Return the [X, Y] coordinate for the center point of the cell that contains the specified text.  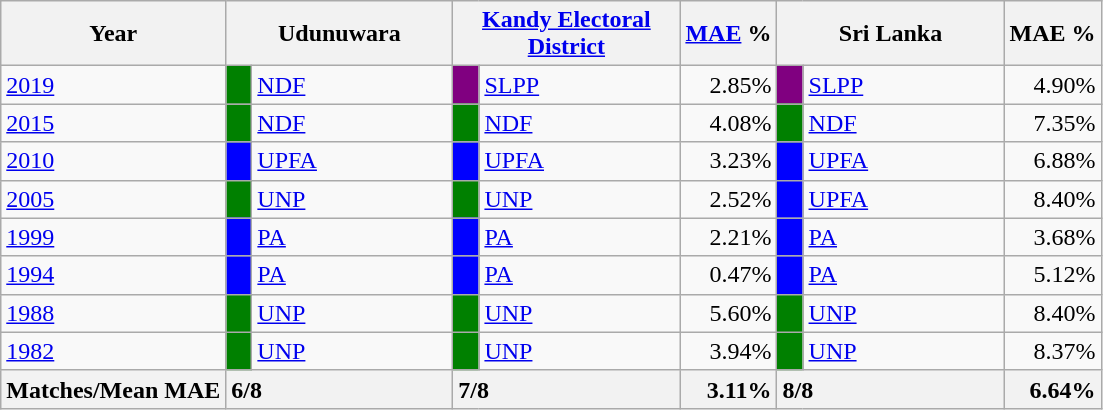
Kandy Electoral District [566, 34]
3.68% [1052, 237]
2.85% [728, 85]
4.90% [1052, 85]
4.08% [728, 123]
1982 [114, 351]
2019 [114, 85]
0.47% [728, 275]
1999 [114, 237]
2010 [114, 161]
Udunuwara [340, 34]
7.35% [1052, 123]
7/8 [566, 389]
1994 [114, 275]
3.11% [728, 389]
Sri Lanka [890, 34]
2015 [114, 123]
5.12% [1052, 275]
2005 [114, 199]
8.37% [1052, 351]
2.52% [728, 199]
1988 [114, 313]
Matches/Mean MAE [114, 389]
Year [114, 34]
2.21% [728, 237]
3.94% [728, 351]
8/8 [890, 389]
5.60% [728, 313]
3.23% [728, 161]
6.88% [1052, 161]
6.64% [1052, 389]
6/8 [340, 389]
